Capture the cell that displays the provided text and extract its [x, y] central coordinate. 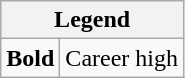
Legend [92, 20]
Bold [30, 58]
Career high [122, 58]
